Extract the (X, Y) coordinate from the center of the cell holding the provided text.  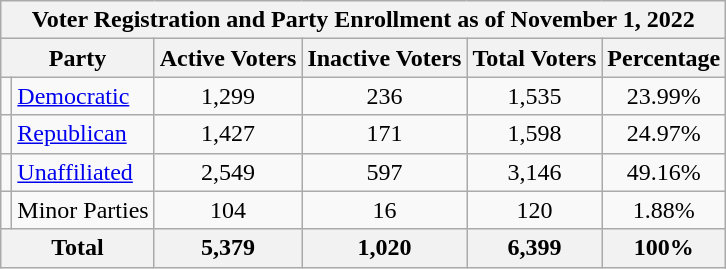
3,146 (534, 172)
1,020 (384, 248)
Unaffiliated (83, 172)
Active Voters (228, 58)
Inactive Voters (384, 58)
1,535 (534, 96)
6,399 (534, 248)
Percentage (664, 58)
236 (384, 96)
1,598 (534, 134)
597 (384, 172)
Total (78, 248)
Voter Registration and Party Enrollment as of November 1, 2022 (364, 20)
Party (78, 58)
171 (384, 134)
5,379 (228, 248)
1.88% (664, 210)
24.97% (664, 134)
104 (228, 210)
Republican (83, 134)
Total Voters (534, 58)
100% (664, 248)
23.99% (664, 96)
120 (534, 210)
Minor Parties (83, 210)
16 (384, 210)
2,549 (228, 172)
1,299 (228, 96)
49.16% (664, 172)
Democratic (83, 96)
1,427 (228, 134)
